Return [X, Y] of the center of cell containing provided text 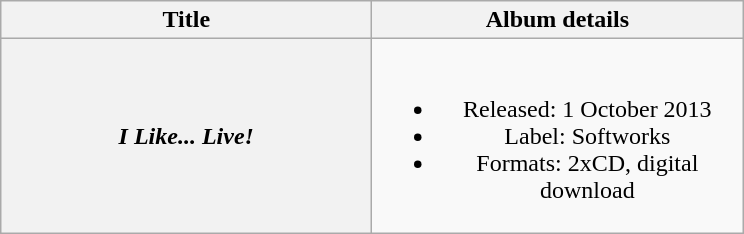
Title [186, 20]
I Like... Live! [186, 136]
Album details [558, 20]
Released: 1 October 2013Label: SoftworksFormats: 2xCD, digital download [558, 136]
